Determine the (x, y) coordinate at the center of the cell enclosing the given text.  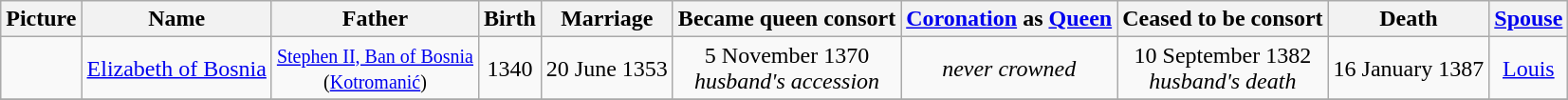
never crowned (1009, 69)
Elizabeth of Bosnia (176, 69)
Became queen consort (786, 19)
Name (176, 19)
20 June 1353 (607, 69)
10 September 1382husband's death (1223, 69)
Louis (1529, 69)
Spouse (1529, 19)
Ceased to be consort (1223, 19)
1340 (510, 69)
Birth (510, 19)
Father (375, 19)
Marriage (607, 19)
Death (1409, 19)
16 January 1387 (1409, 69)
Picture (42, 19)
Coronation as Queen (1009, 19)
5 November 1370husband's accession (786, 69)
Stephen II, Ban of Bosnia(Kotromanić) (375, 69)
